Capture the cell that displays the provided text and extract its (X, Y) central coordinate. 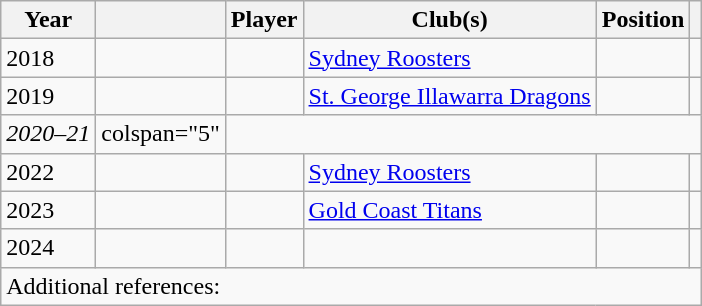
Gold Coast Titans (450, 210)
Position (643, 20)
2019 (48, 96)
St. George Illawarra Dragons (450, 96)
Club(s) (450, 20)
2024 (48, 248)
2020–21 (48, 134)
2022 (48, 172)
2018 (48, 58)
Player (264, 20)
Year (48, 20)
2023 (48, 210)
Additional references: (351, 286)
colspan="5" (161, 134)
